Output the [x, y] coordinate of the center of the cell containing the given text.  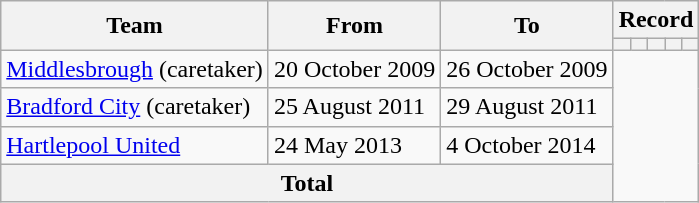
From [354, 26]
Record [656, 20]
26 October 2009 [527, 69]
4 October 2014 [527, 145]
24 May 2013 [354, 145]
29 August 2011 [527, 107]
Team [135, 26]
To [527, 26]
Bradford City (caretaker) [135, 107]
Hartlepool United [135, 145]
20 October 2009 [354, 69]
Middlesbrough (caretaker) [135, 69]
25 August 2011 [354, 107]
Total [307, 183]
